Extract the (x, y) coordinate from the center of the cell holding the provided text.  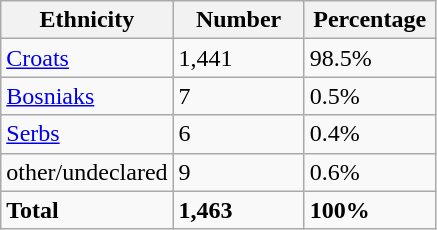
Number (238, 20)
7 (238, 96)
98.5% (370, 58)
Bosniaks (87, 96)
0.5% (370, 96)
1,441 (238, 58)
1,463 (238, 210)
other/undeclared (87, 172)
Croats (87, 58)
Percentage (370, 20)
100% (370, 210)
9 (238, 172)
6 (238, 134)
Ethnicity (87, 20)
0.6% (370, 172)
Total (87, 210)
Serbs (87, 134)
0.4% (370, 134)
